Return the (X, Y) coordinate for the center point of the cell that contains the specified text.  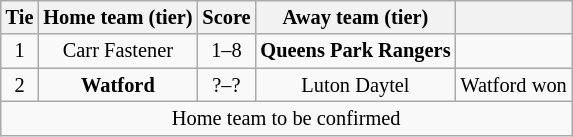
Watford won (513, 85)
Score (226, 17)
Luton Daytel (355, 85)
1–8 (226, 51)
Tie (20, 17)
Queens Park Rangers (355, 51)
Away team (tier) (355, 17)
Home team to be confirmed (286, 118)
Home team (tier) (118, 17)
Carr Fastener (118, 51)
2 (20, 85)
1 (20, 51)
Watford (118, 85)
?–? (226, 85)
